Extract the [X, Y] coordinate from the center of the cell holding the provided text.  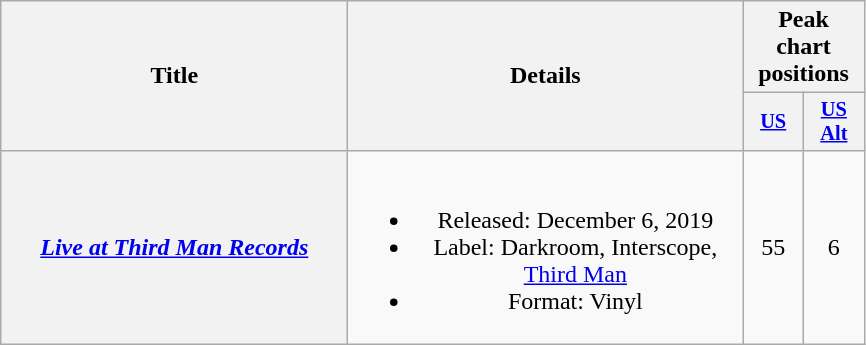
55 [774, 247]
6 [834, 247]
USAlt [834, 122]
Released: December 6, 2019Label: Darkroom, Interscope, Third ManFormat: Vinyl [546, 247]
US [774, 122]
Details [546, 76]
Live at Third Man Records [174, 247]
Peak chart positions [804, 47]
Title [174, 76]
